Determine the [x, y] coordinate at the center of the cell enclosing the given text.  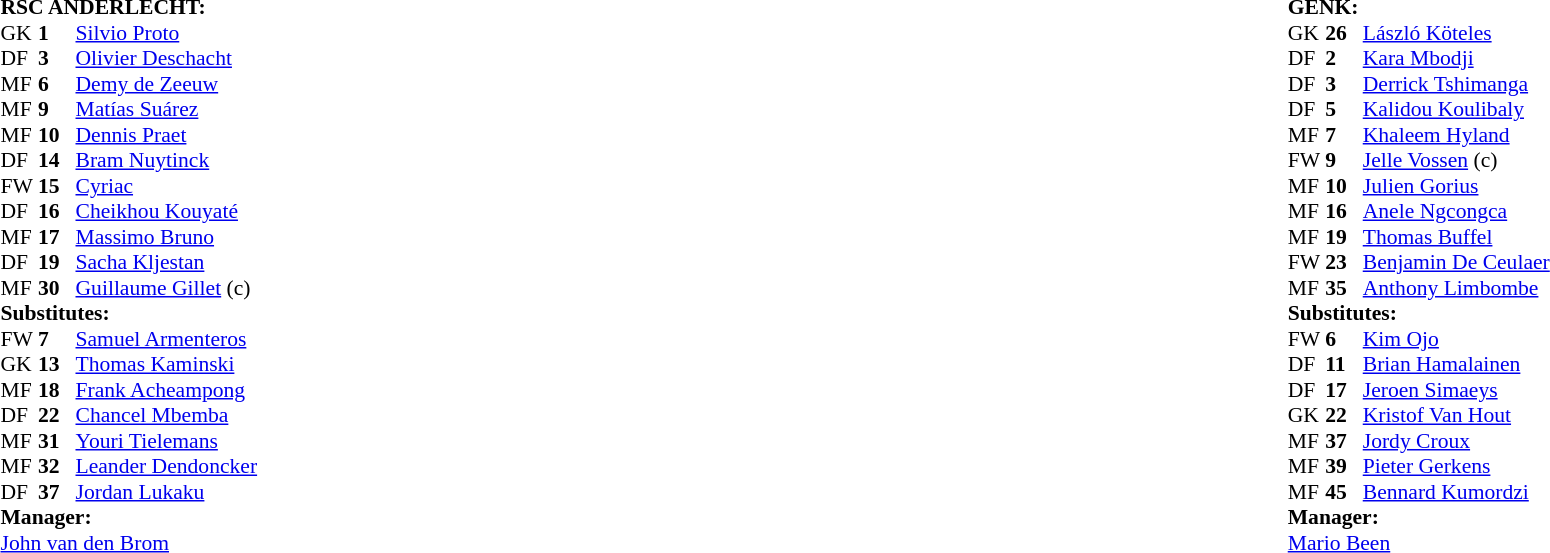
Kim Ojo [1456, 339]
Cyriac [167, 186]
Chancel Mbemba [167, 415]
Matías Suárez [167, 109]
Bennard Kumordzi [1456, 492]
5 [1344, 109]
Kara Mbodji [1456, 59]
1 [57, 33]
Bram Nuytinck [167, 161]
31 [57, 441]
Dennis Praet [167, 135]
Pieter Gerkens [1456, 467]
35 [1344, 288]
26 [1344, 33]
Anthony Limbombe [1456, 288]
Youri Tielemans [167, 441]
Jordan Lukaku [167, 492]
23 [1344, 263]
Brian Hamalainen [1456, 365]
Kristof Van Hout [1456, 415]
11 [1344, 365]
László Köteles [1456, 33]
Thomas Kaminski [167, 365]
Jeroen Simaeys [1456, 390]
Jelle Vossen (c) [1456, 161]
13 [57, 365]
15 [57, 186]
2 [1344, 59]
Sacha Kljestan [167, 263]
Samuel Armenteros [167, 339]
Julien Gorius [1456, 186]
Benjamin De Ceulaer [1456, 263]
Demy de Zeeuw [167, 84]
Thomas Buffel [1456, 237]
Frank Acheampong [167, 390]
Jordy Croux [1456, 441]
Cheikhou Kouyaté [167, 211]
Anele Ngcongca [1456, 211]
Guillaume Gillet (c) [167, 288]
Massimo Bruno [167, 237]
Kalidou Koulibaly [1456, 109]
45 [1344, 492]
14 [57, 161]
39 [1344, 467]
Leander Dendoncker [167, 467]
32 [57, 467]
Derrick Tshimanga [1456, 84]
30 [57, 288]
18 [57, 390]
Silvio Proto [167, 33]
Khaleem Hyland [1456, 135]
Olivier Deschacht [167, 59]
